Output the [X, Y] coordinate of the center of the cell containing the given text.  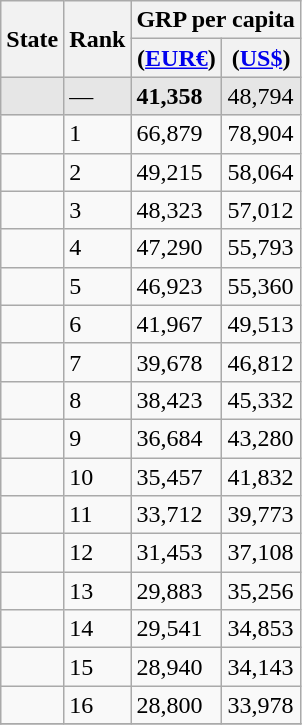
39,773 [261, 515]
31,453 [176, 553]
66,879 [176, 134]
43,280 [261, 438]
State [32, 39]
57,012 [261, 210]
3 [98, 210]
29,883 [176, 591]
28,800 [176, 705]
49,513 [261, 324]
55,793 [261, 248]
— [98, 96]
13 [98, 591]
38,423 [176, 400]
1 [98, 134]
46,923 [176, 286]
58,064 [261, 172]
39,678 [176, 362]
9 [98, 438]
41,832 [261, 477]
55,360 [261, 286]
45,332 [261, 400]
36,684 [176, 438]
7 [98, 362]
15 [98, 667]
GRP per capita [216, 20]
29,541 [176, 629]
34,143 [261, 667]
47,290 [176, 248]
4 [98, 248]
5 [98, 286]
46,812 [261, 362]
48,323 [176, 210]
34,853 [261, 629]
49,215 [176, 172]
41,967 [176, 324]
10 [98, 477]
78,904 [261, 134]
2 [98, 172]
33,712 [176, 515]
Rank [98, 39]
11 [98, 515]
8 [98, 400]
6 [98, 324]
14 [98, 629]
35,256 [261, 591]
41,358 [176, 96]
(EUR€) [176, 58]
35,457 [176, 477]
48,794 [261, 96]
28,940 [176, 667]
16 [98, 705]
(US$) [261, 58]
37,108 [261, 553]
33,978 [261, 705]
12 [98, 553]
